Provide the [X, Y] coordinate of the cell's center where the given text is located.  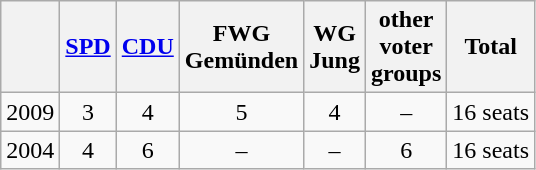
Total [491, 47]
2004 [30, 150]
5 [241, 112]
2009 [30, 112]
SPD [88, 47]
CDU [148, 47]
WGJung [335, 47]
othervotergroups [406, 47]
3 [88, 112]
FWGGemünden [241, 47]
